Pinpoint the cell where the given text exists, returning its [x, y] midpoint coordinate. 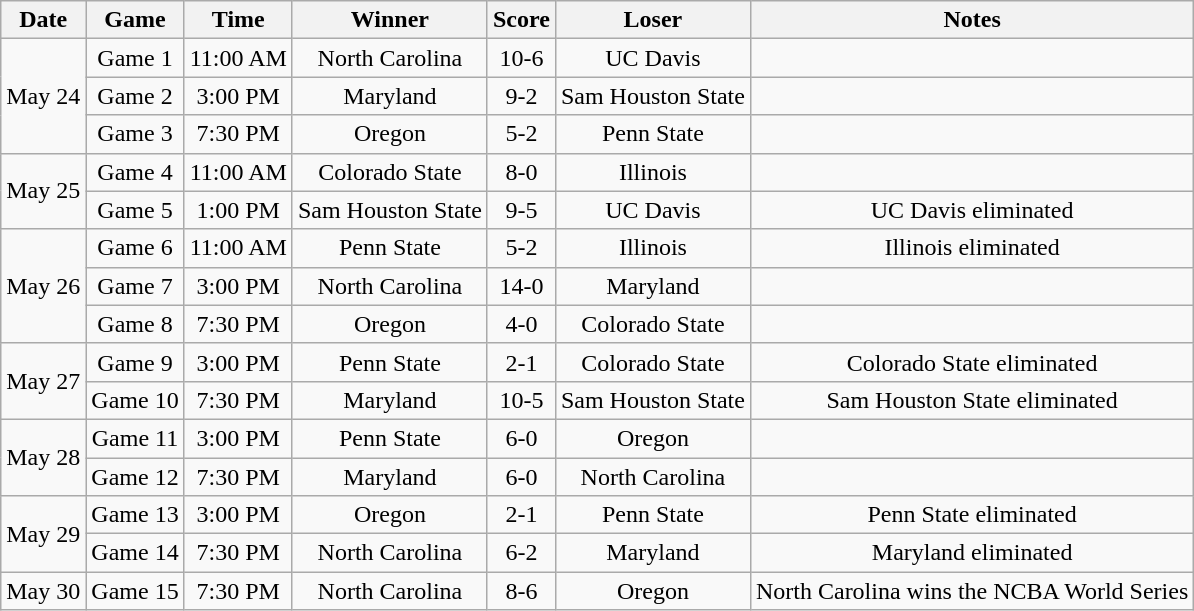
May 29 [44, 534]
May 27 [44, 381]
Game 10 [135, 400]
9-5 [521, 210]
Winner [390, 20]
Game 5 [135, 210]
Game 15 [135, 591]
Game 4 [135, 172]
Maryland eliminated [972, 553]
1:00 PM [238, 210]
Game 3 [135, 134]
Game 7 [135, 286]
Loser [652, 20]
May 30 [44, 591]
Illinois eliminated [972, 248]
Game 8 [135, 324]
May 25 [44, 191]
North Carolina wins the NCBA World Series [972, 591]
9-2 [521, 96]
8-0 [521, 172]
4-0 [521, 324]
Game 13 [135, 515]
Score [521, 20]
Notes [972, 20]
14-0 [521, 286]
Game 12 [135, 477]
Sam Houston State eliminated [972, 400]
UC Davis eliminated [972, 210]
Game 1 [135, 58]
8-6 [521, 591]
Penn State eliminated [972, 515]
6-2 [521, 553]
10-5 [521, 400]
Game 6 [135, 248]
Game [135, 20]
Game 11 [135, 438]
May 24 [44, 96]
10-6 [521, 58]
Game 2 [135, 96]
May 26 [44, 286]
Date [44, 20]
Time [238, 20]
Colorado State eliminated [972, 362]
May 28 [44, 457]
Game 9 [135, 362]
Game 14 [135, 553]
